Determine the [x, y] coordinate at the center of the cell enclosing the given text.  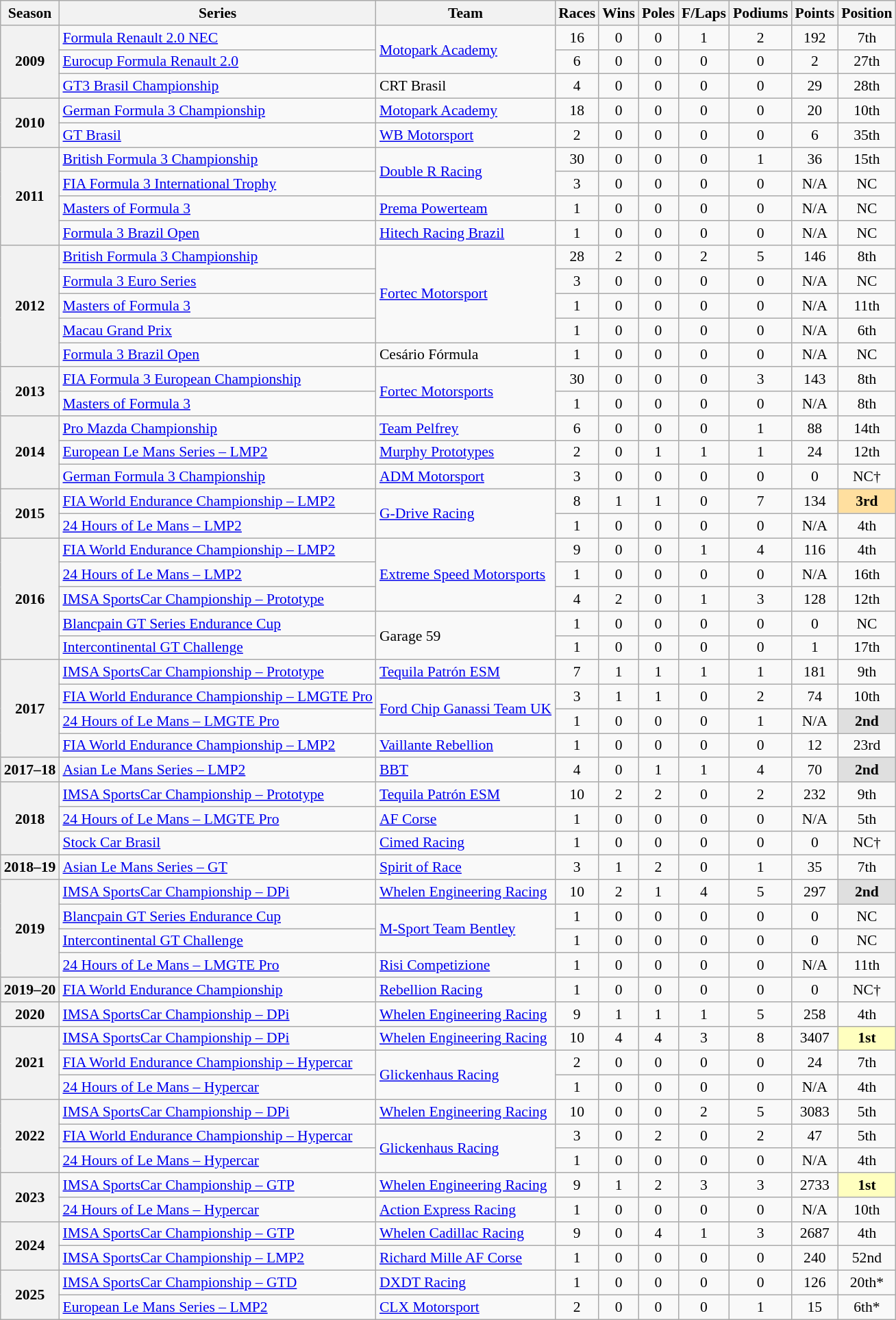
Races [577, 13]
297 [814, 892]
GT3 Brasil Championship [217, 86]
Extreme Speed Motorsports [466, 574]
134 [814, 502]
Poles [658, 13]
2019–20 [30, 990]
Whelen Cadillac Racing [466, 1234]
2019 [30, 929]
IMSA SportsCar Championship – GTD [217, 1283]
15 [814, 1307]
2010 [30, 123]
2015 [30, 514]
FIA World Endurance Championship [217, 990]
Asian Le Mans Series – LMP2 [217, 770]
181 [814, 672]
258 [814, 1014]
FIA Formula 3 European Championship [217, 380]
GT Brasil [217, 135]
240 [814, 1258]
Series [217, 13]
47 [814, 1136]
IMSA SportsCar Championship – LMP2 [217, 1258]
18 [577, 111]
Podiums [760, 13]
Formula 3 Euro Series [217, 282]
Prema Powerteam [466, 208]
2018–19 [30, 868]
Double R Racing [466, 171]
Formula Renault 2.0 NEC [217, 38]
88 [814, 428]
35 [814, 868]
2016 [30, 599]
143 [814, 380]
Rebellion Racing [466, 990]
M-Sport Team Bentley [466, 928]
2018 [30, 818]
Action Express Racing [466, 1210]
Team Pelfrey [466, 428]
WB Motorsport [466, 135]
2022 [30, 1136]
Points [814, 13]
F/Laps [704, 13]
AF Corse [466, 819]
16 [577, 38]
74 [814, 697]
Garage 59 [466, 636]
Eurocup Formula Renault 2.0 [217, 62]
CRT Brasil [466, 86]
BBT [466, 770]
28 [577, 257]
Ford Chip Ganassi Team UK [466, 709]
2733 [814, 1185]
20th* [867, 1283]
FIA World Endurance Championship – LMGTE Pro [217, 697]
ADM Motorsport [466, 477]
2017–18 [30, 770]
126 [814, 1283]
116 [814, 550]
3rd [867, 502]
15th [867, 160]
12 [814, 746]
Asian Le Mans Series – GT [217, 868]
Fortec Motorsports [466, 392]
Hitech Racing Brazil [466, 233]
29 [814, 86]
2024 [30, 1246]
232 [814, 794]
2014 [30, 452]
Spirit of Race [466, 868]
Vaillante Rebellion [466, 746]
2009 [30, 62]
FIA Formula 3 International Trophy [217, 184]
192 [814, 38]
Pro Mazda Championship [217, 428]
2025 [30, 1295]
27th [867, 62]
Cimed Racing [466, 843]
Stock Car Brasil [217, 843]
3083 [814, 1112]
CLX Motorsport [466, 1307]
146 [814, 257]
14th [867, 428]
2021 [30, 1062]
20 [814, 111]
16th [867, 575]
G-Drive Racing [466, 514]
Cesário Fórmula [466, 355]
Team [466, 13]
3407 [814, 1038]
Macau Grand Prix [217, 330]
Richard Mille AF Corse [466, 1258]
2012 [30, 306]
2687 [814, 1234]
36 [814, 160]
6th* [867, 1307]
23rd [867, 746]
DXDT Racing [466, 1283]
2013 [30, 392]
2023 [30, 1197]
28th [867, 86]
52nd [867, 1258]
Fortec Motorsport [466, 293]
Position [867, 13]
2020 [30, 1014]
Murphy Prototypes [466, 452]
Risi Competizione [466, 966]
2017 [30, 709]
6th [867, 330]
Wins [619, 13]
Season [30, 13]
128 [814, 599]
35th [867, 135]
17th [867, 648]
70 [814, 770]
2011 [30, 196]
